Identify which cell holds the provided text, then report its (x, y) central coordinate. 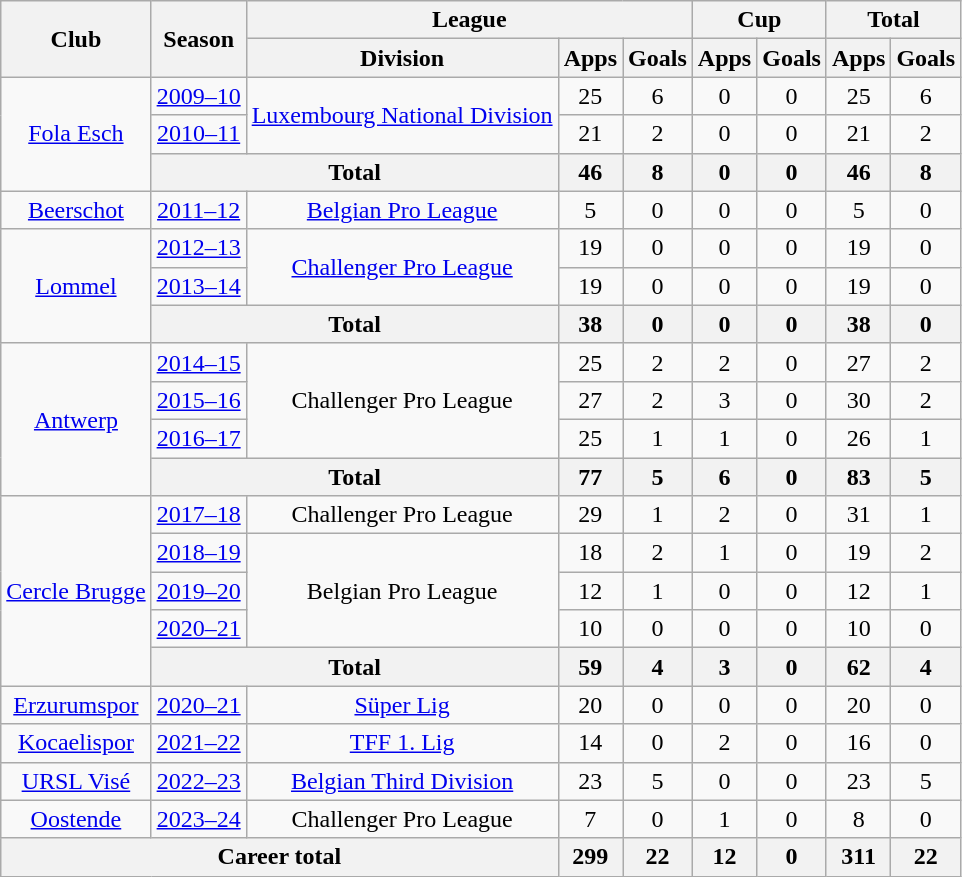
Cercle Brugge (76, 591)
2022–23 (198, 781)
Fola Esch (76, 134)
2023–24 (198, 819)
2011–12 (198, 210)
2021–22 (198, 743)
14 (590, 743)
Antwerp (76, 419)
299 (590, 857)
2018–19 (198, 553)
59 (590, 667)
Division (402, 58)
31 (858, 515)
Beerschot (76, 210)
URSL Visé (76, 781)
2014–15 (198, 362)
18 (590, 553)
26 (858, 438)
Belgian Third Division (402, 781)
7 (590, 819)
83 (858, 477)
Süper Lig (402, 705)
77 (590, 477)
30 (858, 400)
Kocaelispor (76, 743)
2017–18 (198, 515)
29 (590, 515)
2019–20 (198, 591)
Career total (280, 857)
TFF 1. Lig (402, 743)
2015–16 (198, 400)
Season (198, 39)
Erzurumspor (76, 705)
2010–11 (198, 134)
2016–17 (198, 438)
311 (858, 857)
Luxembourg National Division (402, 115)
16 (858, 743)
2012–13 (198, 248)
Club (76, 39)
2009–10 (198, 96)
League (469, 20)
Cup (759, 20)
Oostende (76, 819)
2013–14 (198, 286)
Lommel (76, 286)
62 (858, 667)
